Detect which cell encompasses the target text, then output its (X, Y) center coordinate. 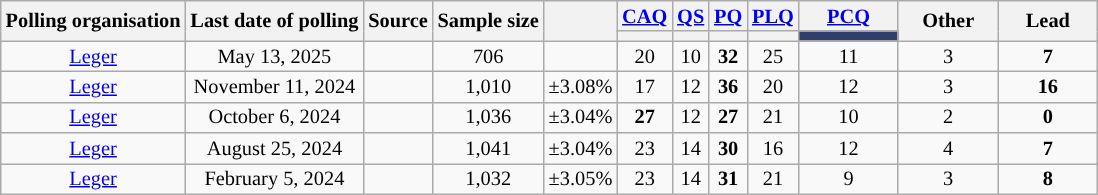
11 (849, 56)
±3.05% (581, 178)
Polling organisation (94, 20)
PQ (728, 16)
CAQ (644, 16)
November 11, 2024 (274, 86)
17 (644, 86)
1,036 (488, 118)
2 (948, 118)
30 (728, 148)
Last date of polling (274, 20)
August 25, 2024 (274, 148)
May 13, 2025 (274, 56)
February 5, 2024 (274, 178)
Other (948, 20)
PLQ (773, 16)
1,041 (488, 148)
PCQ (849, 16)
QS (690, 16)
Source (398, 20)
1,010 (488, 86)
±3.08% (581, 86)
Lead (1048, 20)
9 (849, 178)
25 (773, 56)
8 (1048, 178)
4 (948, 148)
36 (728, 86)
31 (728, 178)
Sample size (488, 20)
32 (728, 56)
706 (488, 56)
0 (1048, 118)
October 6, 2024 (274, 118)
1,032 (488, 178)
